Determine the [x, y] coordinate at the center of the cell enclosing the given text.  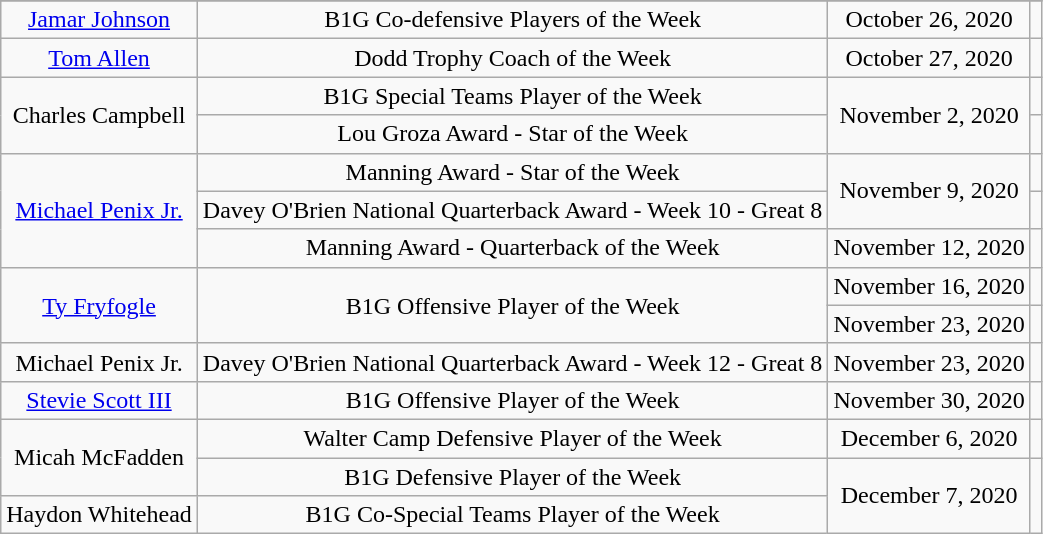
December 6, 2020 [929, 438]
Ty Fryfogle [100, 305]
B1G Defensive Player of the Week [512, 477]
B1G Special Teams Player of the Week [512, 96]
Dodd Trophy Coach of the Week [512, 58]
Micah McFadden [100, 457]
Manning Award - Star of the Week [512, 172]
October 26, 2020 [929, 20]
Haydon Whitehead [100, 515]
Stevie Scott III [100, 400]
Tom Allen [100, 58]
December 7, 2020 [929, 496]
Manning Award - Quarterback of the Week [512, 248]
Walter Camp Defensive Player of the Week [512, 438]
November 16, 2020 [929, 286]
Davey O'Brien National Quarterback Award - Week 12 - Great 8 [512, 362]
Lou Groza Award - Star of the Week [512, 134]
Charles Campbell [100, 115]
October 27, 2020 [929, 58]
November 2, 2020 [929, 115]
Jamar Johnson [100, 20]
November 9, 2020 [929, 191]
Davey O'Brien National Quarterback Award - Week 10 - Great 8 [512, 210]
November 12, 2020 [929, 248]
B1G Co-Special Teams Player of the Week [512, 515]
B1G Co-defensive Players of the Week [512, 20]
November 30, 2020 [929, 400]
